Scan for the cell matching the given text and deliver its (x, y) coordinate at center. 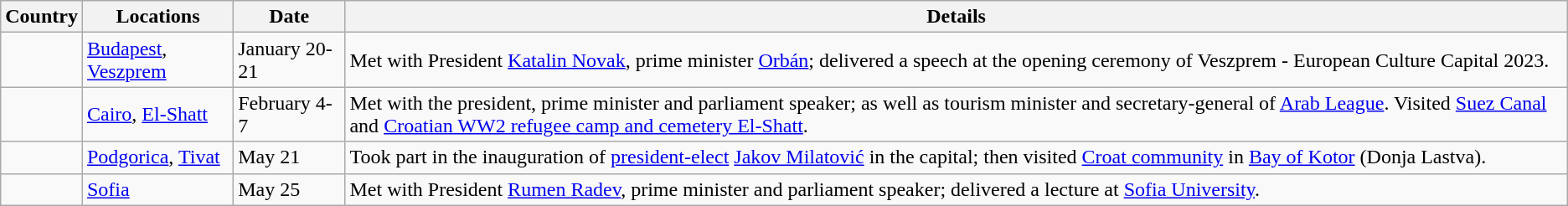
May 25 (290, 189)
Took part in the inauguration of president-elect Jakov Milatović in the capital; then visited Croat community in Bay of Kotor (Donja Lastva). (957, 157)
Budapest, Veszprem (157, 60)
May 21 (290, 157)
Met with President Katalin Novak, prime minister Orbán; delivered a speech at the opening ceremony of Veszprem - European Culture Capital 2023. (957, 60)
Met with President Rumen Radev, prime minister and parliament speaker; delivered a lecture at Sofia University. (957, 189)
Date (290, 17)
Locations (157, 17)
February 4-7 (290, 114)
January 20-21 (290, 60)
Sofia (157, 189)
Details (957, 17)
Country (42, 17)
Cairo, El-Shatt (157, 114)
Podgorica, Tivat (157, 157)
